Detect which cell encompasses the target text, then output its [X, Y] center coordinate. 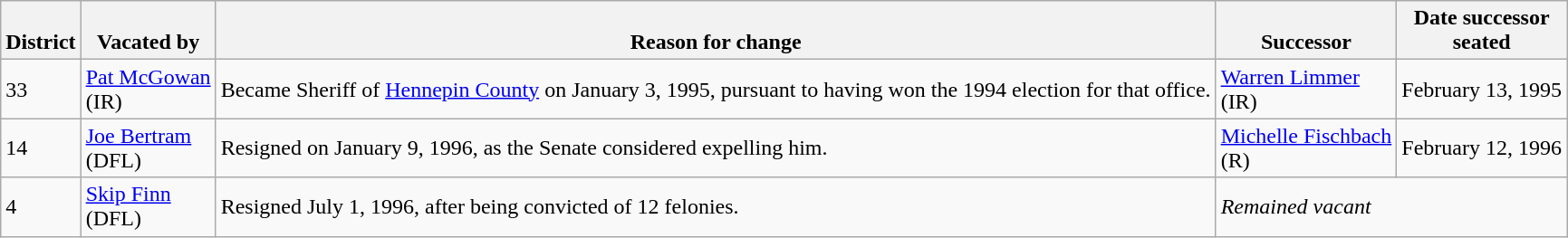
Michelle Fischbach(R) [1306, 148]
33 [41, 89]
Skip Finn(DFL) [149, 206]
Joe Bertram(DFL) [149, 148]
Vacated by [149, 31]
Resigned July 1, 1996, after being convicted of 12 felonies. [716, 206]
February 12, 1996 [1482, 148]
February 13, 1995 [1482, 89]
District [41, 31]
Warren Limmer(IR) [1306, 89]
Successor [1306, 31]
14 [41, 148]
Became Sheriff of Hennepin County on January 3, 1995, pursuant to having won the 1994 election for that office. [716, 89]
Remained vacant [1391, 206]
Pat McGowan(IR) [149, 89]
Date successorseated [1482, 31]
Reason for change [716, 31]
Resigned on January 9, 1996, as the Senate considered expelling him. [716, 148]
4 [41, 206]
